Return the (X, Y) coordinate for the center point of the cell that contains the specified text.  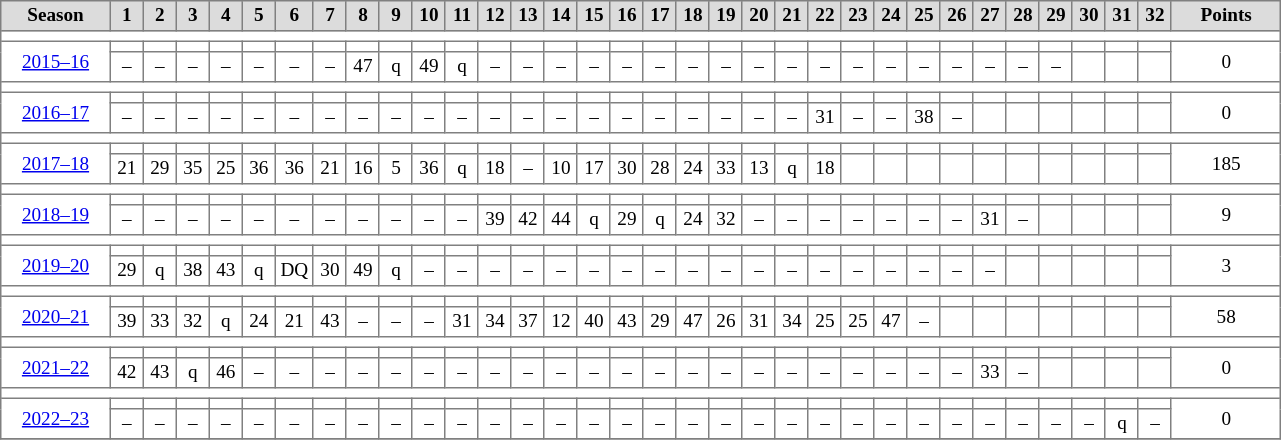
2022–23 (56, 418)
20 (758, 16)
22 (824, 16)
1 (126, 16)
19 (726, 16)
2018–19 (56, 214)
4 (226, 16)
46 (226, 373)
2021–22 (56, 367)
8 (362, 16)
2019–20 (56, 265)
44 (560, 220)
Points (1226, 16)
185 (1226, 163)
6 (294, 16)
7 (330, 16)
14 (560, 16)
DQ (294, 271)
15 (594, 16)
Season (56, 16)
27 (990, 16)
2016–17 (56, 112)
40 (594, 322)
23 (858, 16)
11 (462, 16)
2015–16 (56, 61)
37 (528, 322)
58 (1226, 316)
35 (192, 169)
2017–18 (56, 163)
2 (160, 16)
2020–21 (56, 316)
